Search for the cell housing the specified text and yield its [X, Y] center coordinate. 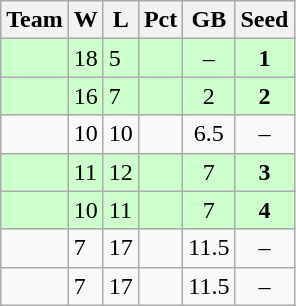
L [120, 20]
Team [35, 20]
6.5 [209, 134]
1 [264, 58]
3 [264, 172]
4 [264, 210]
12 [120, 172]
GB [209, 20]
Pct [160, 20]
Seed [264, 20]
W [86, 20]
5 [120, 58]
16 [86, 96]
18 [86, 58]
